For the text-containing cell, return its midpoint in [x, y] coordinate format. 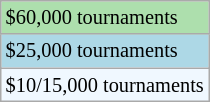
$25,000 tournaments [105, 51]
$60,000 tournaments [105, 17]
$10/15,000 tournaments [105, 85]
